Scan for the cell matching the given text and deliver its [x, y] coordinate at center. 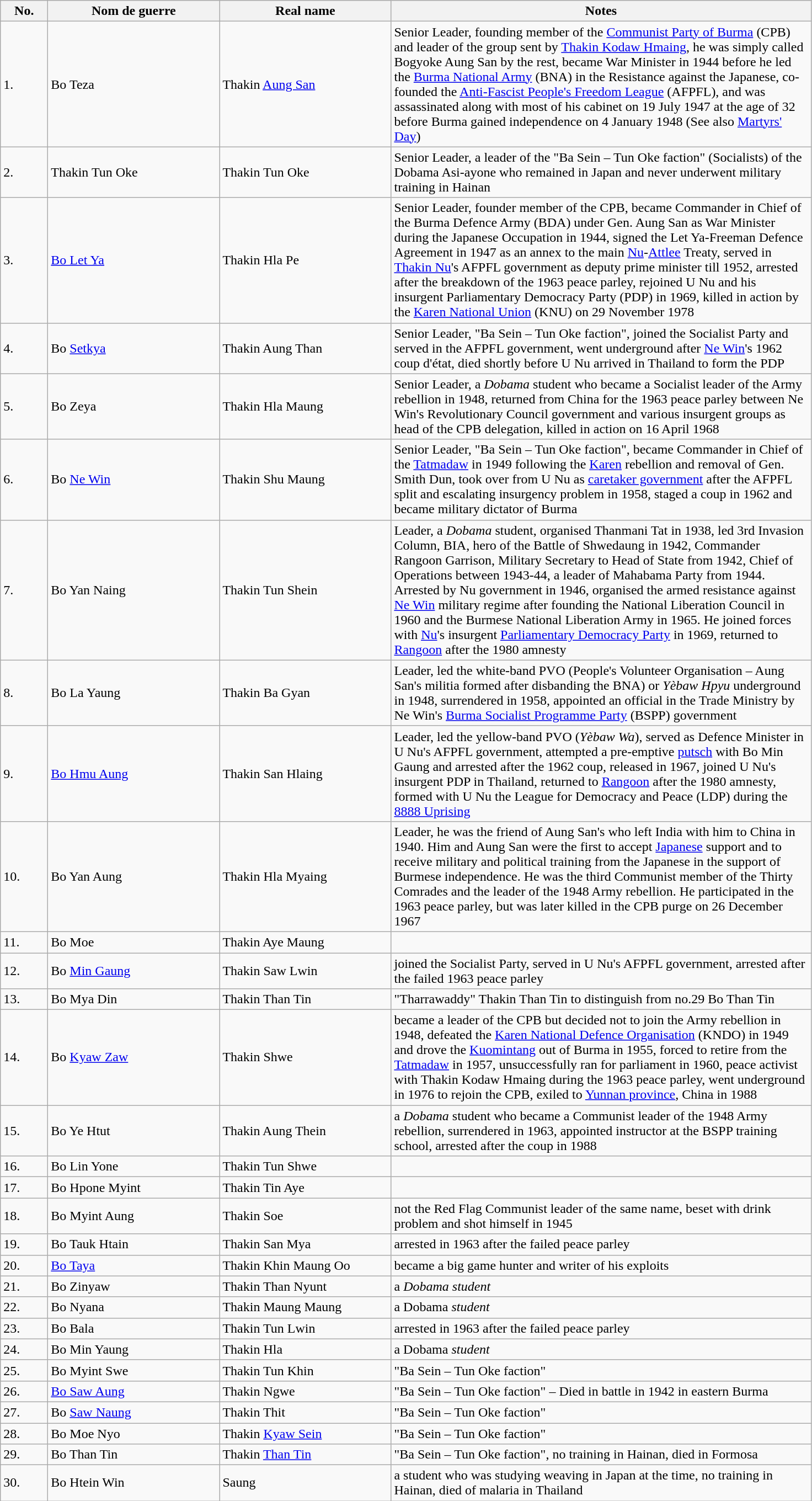
Bo La Yaung [133, 693]
Thakin Hla [306, 1349]
Nom de guerre [133, 11]
Bo Hpone Myint [133, 1188]
Thakin Than Nyunt [306, 1286]
Thakin Aung San [306, 84]
3. [24, 260]
5. [24, 406]
a student who was studying weaving in Japan at the time, no training in Hainan, died of malaria in Thailand [601, 1483]
Thakin Aye Maung [306, 942]
8. [24, 693]
Thakin Tun Lwin [306, 1328]
23. [24, 1328]
16. [24, 1167]
Thakin Aung Than [306, 348]
7. [24, 590]
Bo Ye Htut [133, 1131]
Thakin San Mya [306, 1244]
11. [24, 942]
Thakin Ba Gyan [306, 693]
Bo Hmu Aung [133, 774]
Bo Kyaw Zaw [133, 1057]
21. [24, 1286]
Thakin Maung Maung [306, 1307]
Bo Moe Nyo [133, 1433]
22. [24, 1307]
Bo Mya Din [133, 999]
not the Red Flag Communist leader of the same name, beset with drink problem and shot himself in 1945 [601, 1216]
29. [24, 1455]
18. [24, 1216]
Bo Zeya [133, 406]
Bo Zinyaw [133, 1286]
17. [24, 1188]
9. [24, 774]
Bo Teza [133, 84]
Thakin Tun Khin [306, 1370]
Bo Nyana [133, 1307]
Thakin Kyaw Sein [306, 1433]
"Tharrawaddy" Thakin Than Tin to distinguish from no.29 Bo Than Tin [601, 999]
Bo Yan Naing [133, 590]
19. [24, 1244]
Thakin Ngwe [306, 1391]
Bo Tauk Htain [133, 1244]
Thakin Tun Shein [306, 590]
Thakin Tun Shwe [306, 1167]
2. [24, 172]
joined the Socialist Party, served in U Nu's AFPFL government, arrested after the failed 1963 peace parley [601, 970]
became a big game hunter and writer of his exploits [601, 1265]
Thakin Thit [306, 1412]
12. [24, 970]
Bo Min Gaung [133, 970]
Thakin Shu Maung [306, 480]
Bo Taya [133, 1265]
30. [24, 1483]
No. [24, 11]
Real name [306, 11]
"Ba Sein – Tun Oke faction" – Died in battle in 1942 in eastern Burma [601, 1391]
Saung [306, 1483]
Bo Myint Aung [133, 1216]
Bo Yan Aung [133, 876]
Thakin San Hlaing [306, 774]
28. [24, 1433]
"Ba Sein – Tun Oke faction", no training in Hainan, died in Formosa [601, 1455]
Bo Setkya [133, 348]
14. [24, 1057]
Thakin Aung Thein [306, 1131]
Bo Myint Swe [133, 1370]
Bo Moe [133, 942]
10. [24, 876]
27. [24, 1412]
Thakin Soe [306, 1216]
25. [24, 1370]
6. [24, 480]
26. [24, 1391]
Bo Let Ya [133, 260]
4. [24, 348]
Notes [601, 11]
Bo Min Yaung [133, 1349]
Bo Bala [133, 1328]
Thakin Saw Lwin [306, 970]
Bo Than Tin [133, 1455]
20. [24, 1265]
24. [24, 1349]
Thakin Hla Pe [306, 260]
Bo Ne Win [133, 480]
Bo Saw Naung [133, 1412]
13. [24, 999]
1. [24, 84]
15. [24, 1131]
Thakin Hla Myaing [306, 876]
Thakin Khin Maung Oo [306, 1265]
Thakin Hla Maung [306, 406]
Bo Htein Win [133, 1483]
Thakin Shwe [306, 1057]
Bo Saw Aung [133, 1391]
Bo Lin Yone [133, 1167]
Thakin Tin Aye [306, 1188]
